Extract the (x, y) coordinate from the center of the cell holding the provided text.  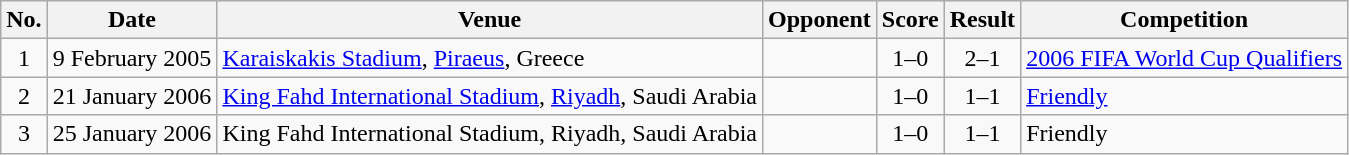
Score (910, 20)
25 January 2006 (132, 134)
2–1 (982, 58)
9 February 2005 (132, 58)
2006 FIFA World Cup Qualifiers (1184, 58)
No. (24, 20)
Competition (1184, 20)
Result (982, 20)
3 (24, 134)
2 (24, 96)
Opponent (820, 20)
1 (24, 58)
Venue (490, 20)
Karaiskakis Stadium, Piraeus, Greece (490, 58)
21 January 2006 (132, 96)
Date (132, 20)
